Extract the (X, Y) coordinate from the center of the cell holding the provided text.  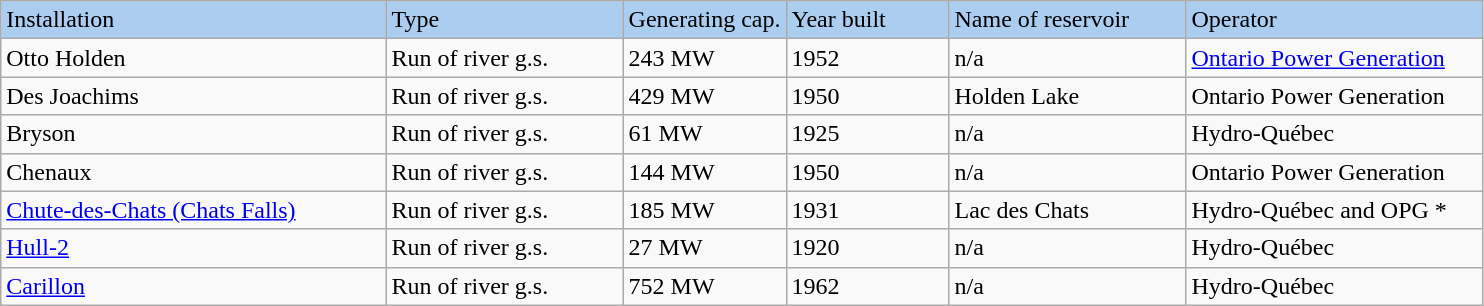
1925 (868, 134)
Otto Holden (194, 58)
Chute-des-Chats (Chats Falls) (194, 210)
Type (504, 20)
Year built (868, 20)
1962 (868, 286)
Hydro-Québec and OPG * (1334, 210)
Operator (1334, 20)
Holden Lake (1068, 96)
752 MW (704, 286)
Installation (194, 20)
Name of reservoir (1068, 20)
Bryson (194, 134)
1931 (868, 210)
Hull-2 (194, 248)
144 MW (704, 172)
27 MW (704, 248)
1952 (868, 58)
429 MW (704, 96)
Carillon (194, 286)
1920 (868, 248)
185 MW (704, 210)
Lac des Chats (1068, 210)
Des Joachims (194, 96)
243 MW (704, 58)
Chenaux (194, 172)
61 MW (704, 134)
Generating cap. (704, 20)
